Search for the cell housing the specified text and yield its (X, Y) center coordinate. 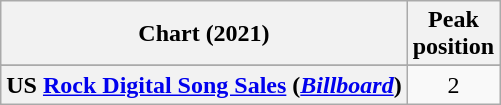
Chart (2021) (204, 34)
Peakposition (453, 34)
US Rock Digital Song Sales (Billboard) (204, 85)
2 (453, 85)
